Identify which cell holds the provided text, then report its (X, Y) central coordinate. 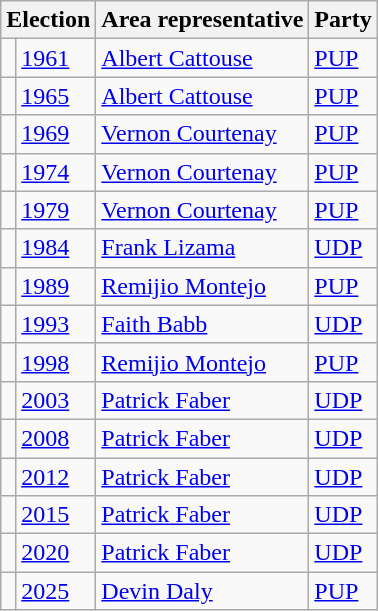
Devin Daly (202, 591)
1961 (56, 58)
1998 (56, 362)
2020 (56, 553)
2003 (56, 400)
1969 (56, 134)
2025 (56, 591)
Election (48, 20)
Faith Babb (202, 324)
1974 (56, 172)
1984 (56, 248)
1993 (56, 324)
Party (343, 20)
Frank Lizama (202, 248)
2015 (56, 515)
Area representative (202, 20)
2008 (56, 438)
1965 (56, 96)
1979 (56, 210)
2012 (56, 477)
1989 (56, 286)
